Provide the [X, Y] coordinate of the cell's center where the given text is located.  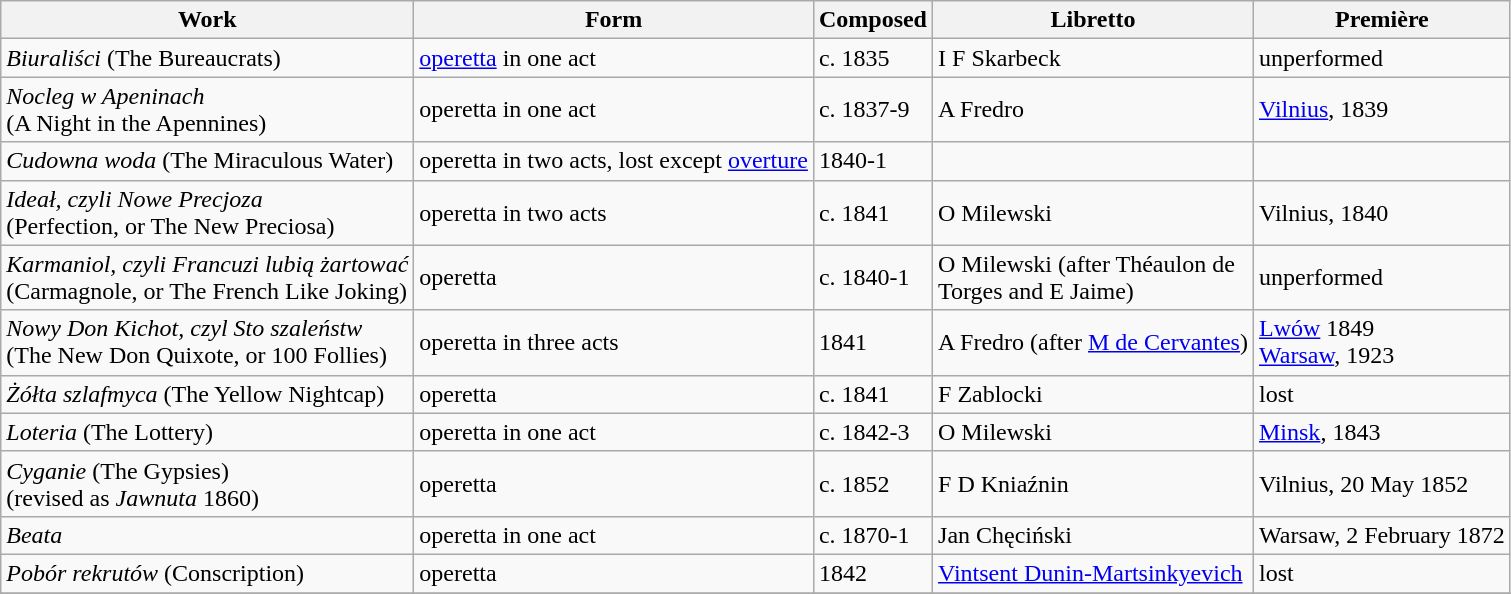
Vilnius, 20 May 1852 [1382, 484]
A Fredro [1094, 110]
Minsk, 1843 [1382, 432]
Composed [872, 20]
Karmaniol, czyli Francuzi lubią żartować(Carmagnole, or The French Like Joking) [208, 278]
Form [614, 20]
Biuraliści (The Bureaucrats) [208, 58]
Première [1382, 20]
Vintsent Dunin-Martsinkyevich [1094, 573]
Libretto [1094, 20]
Jan Chęciński [1094, 535]
1841 [872, 342]
Loteria (The Lottery) [208, 432]
operetta in three acts [614, 342]
Vilnius, 1839 [1382, 110]
F Zablocki [1094, 394]
c. 1837-9 [872, 110]
Cudowna woda (The Miraculous Water) [208, 161]
Żółta szlafmyca (The Yellow Nightcap) [208, 394]
Vilnius, 1840 [1382, 212]
Warsaw, 2 February 1872 [1382, 535]
c. 1852 [872, 484]
O Milewski (after Théaulon deTorges and E Jaime) [1094, 278]
A Fredro (after M de Cervantes) [1094, 342]
Cyganie (The Gypsies)(revised as Jawnuta 1860) [208, 484]
c. 1835 [872, 58]
Ideał, czyli Nowe Precjoza(Perfection, or The New Preciosa) [208, 212]
Work [208, 20]
operetta in two acts, lost except overture [614, 161]
Pobór rekrutów (Conscription) [208, 573]
Nowy Don Kichot, czyl Sto szaleństw(The New Don Quixote, or 100 Follies) [208, 342]
Nocleg w Apeninach(A Night in the Apennines) [208, 110]
1842 [872, 573]
c. 1840-1 [872, 278]
F D Kniaźnin [1094, 484]
1840-1 [872, 161]
Lwów 1849Warsaw, 1923 [1382, 342]
Beata [208, 535]
operetta in two acts [614, 212]
c. 1842-3 [872, 432]
c. 1870-1 [872, 535]
I F Skarbeck [1094, 58]
